Scan for the cell matching the given text and deliver its [X, Y] coordinate at center. 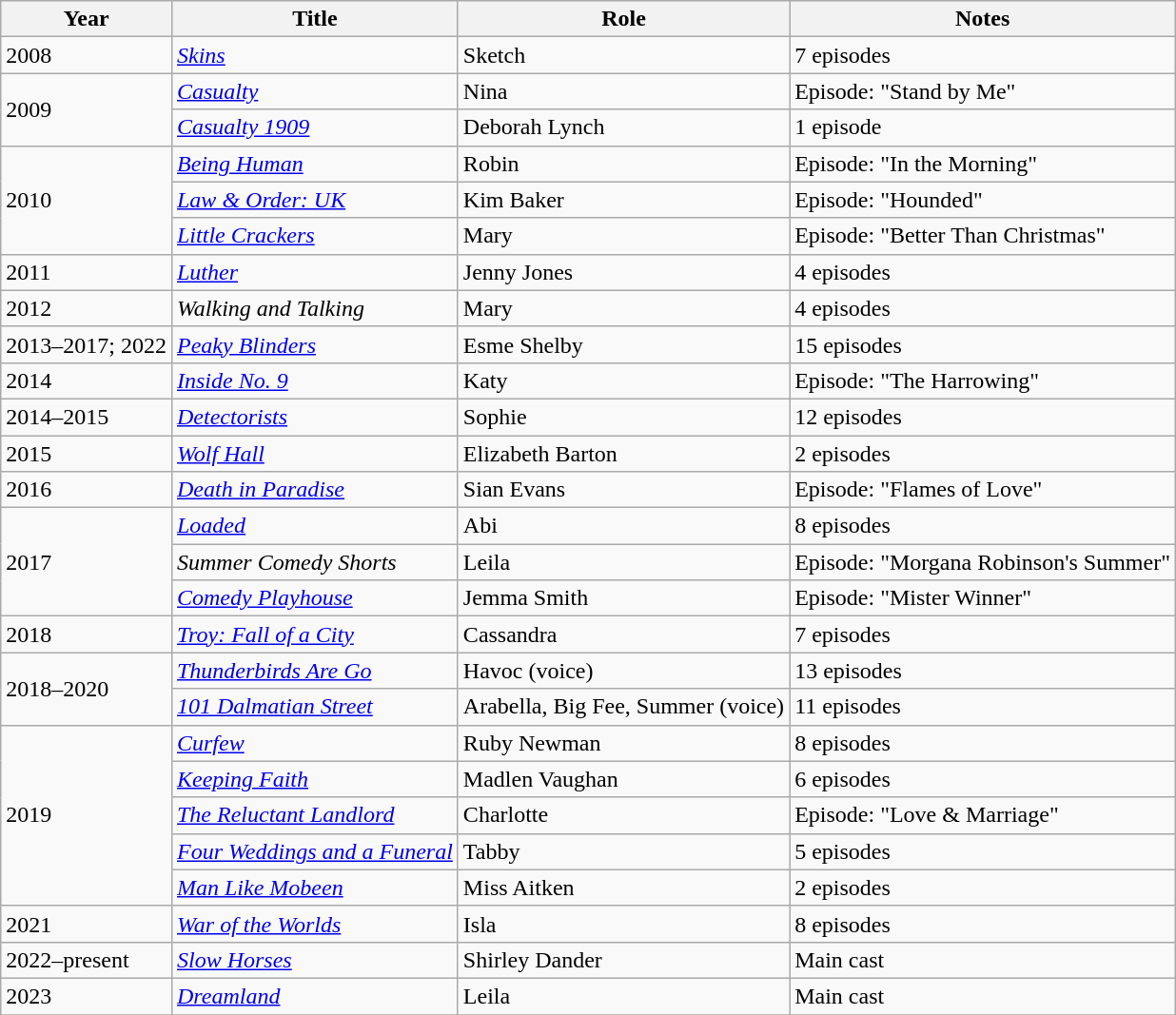
Skins [314, 55]
Detectorists [314, 417]
Episode: "Morgana Robinson's Summer" [983, 562]
Notes [983, 19]
Casualty 1909 [314, 127]
Little Crackers [314, 236]
15 episodes [983, 344]
Wolf Hall [314, 454]
2019 [87, 815]
2011 [87, 272]
Sophie [623, 417]
Isla [623, 924]
Dreamland [314, 996]
Episode: "Love & Marriage" [983, 815]
2008 [87, 55]
Troy: Fall of a City [314, 634]
Arabella, Big Fee, Summer (voice) [623, 707]
Year [87, 19]
2016 [87, 490]
2021 [87, 924]
Law & Order: UK [314, 200]
Title [314, 19]
Elizabeth Barton [623, 454]
2013–2017; 2022 [87, 344]
Deborah Lynch [623, 127]
Thunderbirds Are Go [314, 671]
Inside No. 9 [314, 381]
2022–present [87, 960]
2009 [87, 109]
Summer Comedy Shorts [314, 562]
Being Human [314, 164]
Luther [314, 272]
Esme Shelby [623, 344]
Havoc (voice) [623, 671]
Slow Horses [314, 960]
Jemma Smith [623, 598]
Robin [623, 164]
Loaded [314, 526]
Abi [623, 526]
2014 [87, 381]
11 episodes [983, 707]
Episode: "Flames of Love" [983, 490]
Peaky Blinders [314, 344]
Death in Paradise [314, 490]
Curfew [314, 743]
Episode: "The Harrowing" [983, 381]
Episode: "Hounded" [983, 200]
Episode: "Stand by Me" [983, 91]
Sian Evans [623, 490]
Casualty [314, 91]
Episode: "Mister Winner" [983, 598]
Miss Aitken [623, 888]
Tabby [623, 851]
2018 [87, 634]
1 episode [983, 127]
2017 [87, 562]
War of the Worlds [314, 924]
2018–2020 [87, 689]
Episode: "In the Morning" [983, 164]
Shirley Dander [623, 960]
Four Weddings and a Funeral [314, 851]
Walking and Talking [314, 308]
Cassandra [623, 634]
Katy [623, 381]
6 episodes [983, 779]
Comedy Playhouse [314, 598]
2014–2015 [87, 417]
Ruby Newman [623, 743]
Charlotte [623, 815]
Nina [623, 91]
Madlen Vaughan [623, 779]
2023 [87, 996]
2015 [87, 454]
Kim Baker [623, 200]
Man Like Mobeen [314, 888]
The Reluctant Landlord [314, 815]
Role [623, 19]
Keeping Faith [314, 779]
2010 [87, 200]
101 Dalmatian Street [314, 707]
5 episodes [983, 851]
2012 [87, 308]
Jenny Jones [623, 272]
Episode: "Better Than Christmas" [983, 236]
Sketch [623, 55]
12 episodes [983, 417]
13 episodes [983, 671]
